Find where the given text appears and provide that cell's center as [x, y] coordinate. 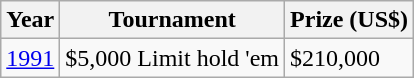
1991 [30, 58]
$5,000 Limit hold 'em [172, 58]
Prize (US$) [350, 20]
Tournament [172, 20]
$210,000 [350, 58]
Year [30, 20]
